Extract the [x, y] coordinate from the center of the cell holding the provided text.  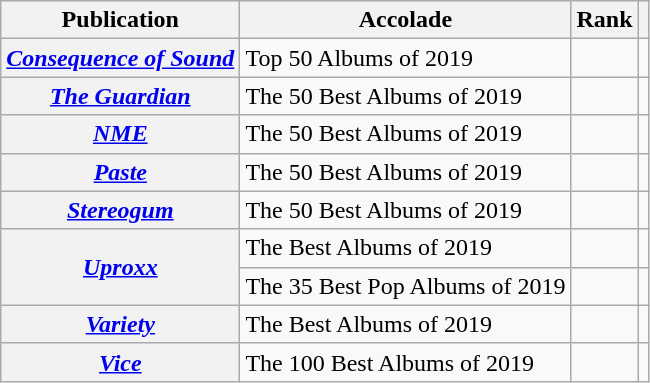
Variety [120, 324]
Accolade [406, 20]
Publication [120, 20]
NME [120, 134]
The 35 Best Pop Albums of 2019 [406, 286]
Paste [120, 172]
Rank [604, 20]
Uproxx [120, 267]
Stereogum [120, 210]
Consequence of Sound [120, 58]
Vice [120, 362]
Top 50 Albums of 2019 [406, 58]
The Guardian [120, 96]
The 100 Best Albums of 2019 [406, 362]
